Determine the [X, Y] coordinate at the center of the cell enclosing the given text.  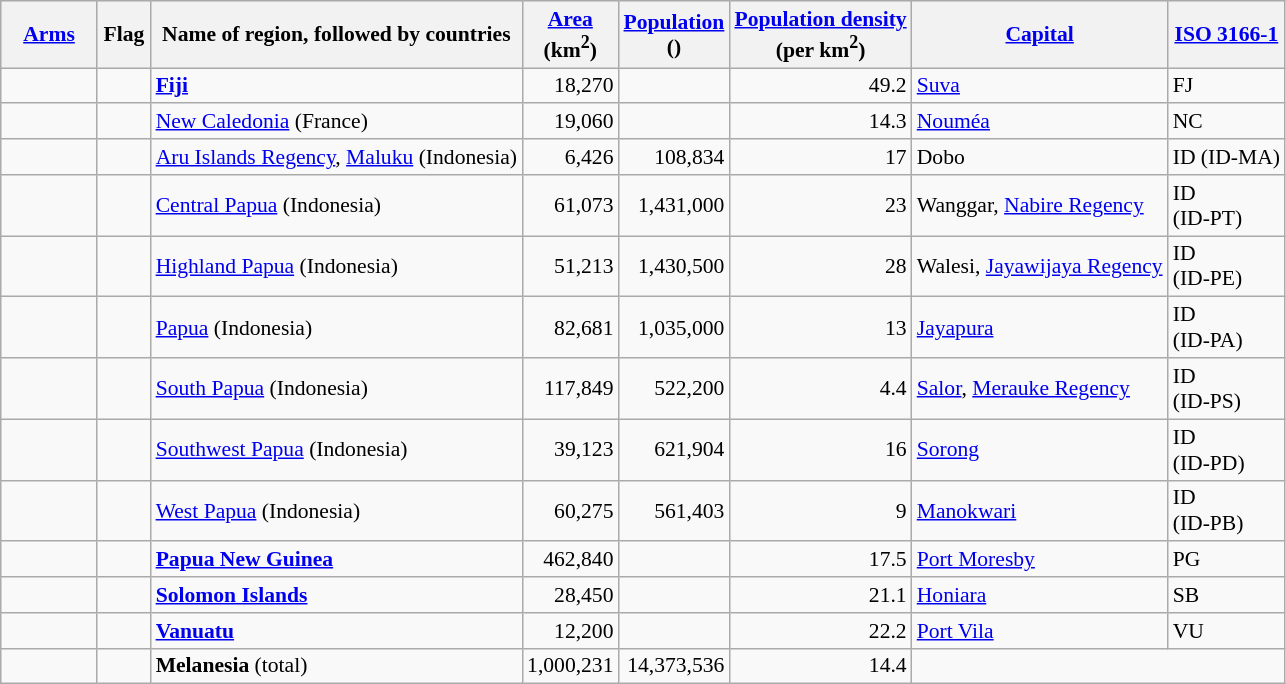
Arms [50, 34]
PG [1226, 560]
Walesi, Jayawijaya Regency [1040, 266]
16 [820, 450]
FJ [1226, 86]
SB [1226, 595]
1,430,500 [674, 266]
462,840 [570, 560]
13 [820, 328]
Capital [1040, 34]
Fiji [336, 86]
ID(ID-PS) [1226, 388]
Vanuatu [336, 631]
New Caledonia (France) [336, 122]
Papua (Indonesia) [336, 328]
ID(ID-PT) [1226, 206]
Southwest Papua (Indonesia) [336, 450]
ID (ID-MA) [1226, 157]
Melanesia (total) [336, 666]
61,073 [570, 206]
14.3 [820, 122]
Sorong [1040, 450]
22.2 [820, 631]
ID(ID-PB) [1226, 510]
51,213 [570, 266]
12,200 [570, 631]
Highland Papua (Indonesia) [336, 266]
17.5 [820, 560]
Aru Islands Regency, Maluku (Indonesia) [336, 157]
82,681 [570, 328]
18,270 [570, 86]
Central Papua (Indonesia) [336, 206]
14.4 [820, 666]
Salor, Merauke Regency [1040, 388]
21.1 [820, 595]
1,000,231 [570, 666]
Solomon Islands [336, 595]
6,426 [570, 157]
South Papua (Indonesia) [336, 388]
Port Moresby [1040, 560]
39,123 [570, 450]
14,373,536 [674, 666]
ID(ID-PE) [1226, 266]
522,200 [674, 388]
Honiara [1040, 595]
28 [820, 266]
9 [820, 510]
17 [820, 157]
Manokwari [1040, 510]
VU [1226, 631]
Papua New Guinea [336, 560]
Jayapura [1040, 328]
Wanggar, Nabire Regency [1040, 206]
621,904 [674, 450]
Name of region, followed by countries [336, 34]
1,035,000 [674, 328]
Flag [124, 34]
561,403 [674, 510]
Suva [1040, 86]
Port Vila [1040, 631]
108,834 [674, 157]
ID(ID-PA) [1226, 328]
Dobo [1040, 157]
60,275 [570, 510]
19,060 [570, 122]
NC [1226, 122]
Nouméa [1040, 122]
117,849 [570, 388]
4.4 [820, 388]
Population density(per km2) [820, 34]
ISO 3166-1 [1226, 34]
1,431,000 [674, 206]
28,450 [570, 595]
23 [820, 206]
ID(ID-PD) [1226, 450]
West Papua (Indonesia) [336, 510]
Population() [674, 34]
Area(km2) [570, 34]
49.2 [820, 86]
